Extract the (x, y) coordinate from the center of the cell holding the provided text.  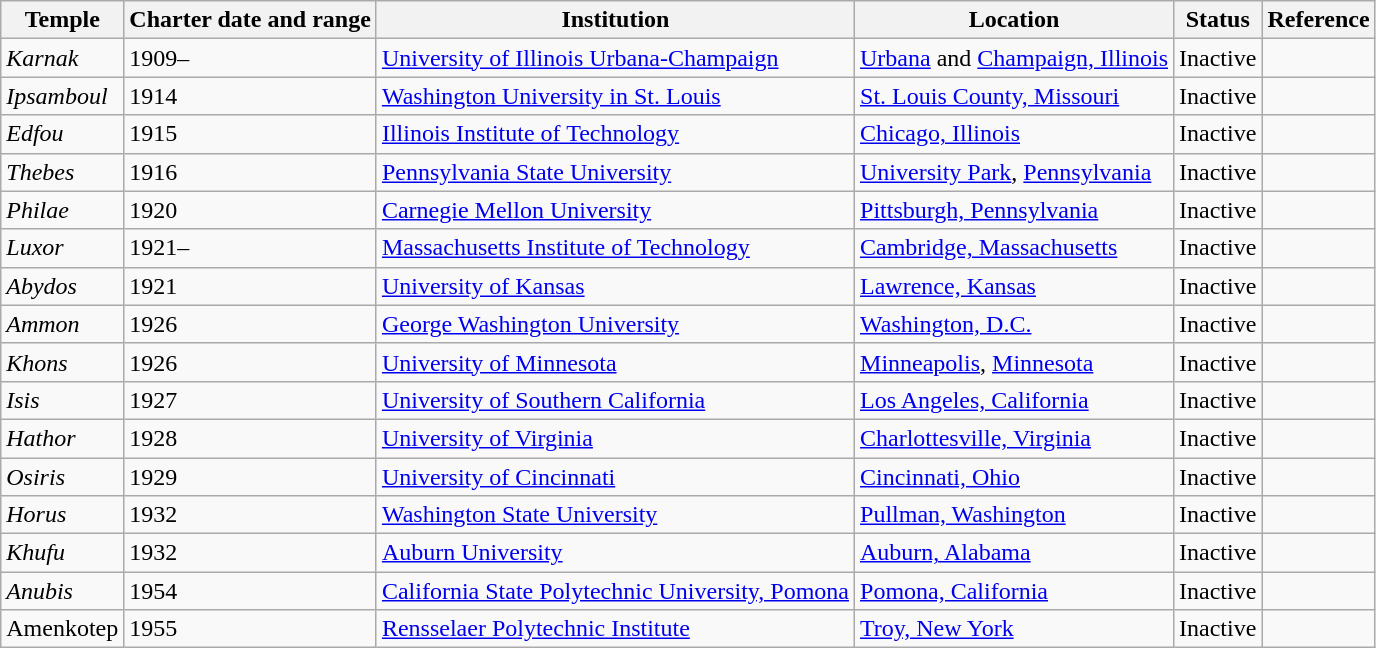
Pomona, California (1014, 591)
Illinois Institute of Technology (615, 134)
1916 (250, 172)
Urbana and Champaign, Illinois (1014, 58)
Location (1014, 20)
Minneapolis, Minnesota (1014, 362)
Institution (615, 20)
Charter date and range (250, 20)
Philae (62, 210)
Cincinnati, Ohio (1014, 477)
1954 (250, 591)
1920 (250, 210)
Washington State University (615, 515)
Anubis (62, 591)
Amenkotep (62, 629)
California State Polytechnic University, Pomona (615, 591)
Massachusetts Institute of Technology (615, 248)
Horus (62, 515)
Hathor (62, 438)
Carnegie Mellon University (615, 210)
1914 (250, 96)
Abydos (62, 286)
Los Angeles, California (1014, 400)
1921 (250, 286)
Temple (62, 20)
Khons (62, 362)
Ipsamboul (62, 96)
Khufu (62, 553)
University of Kansas (615, 286)
Karnak (62, 58)
St. Louis County, Missouri (1014, 96)
Washington University in St. Louis (615, 96)
Auburn University (615, 553)
1929 (250, 477)
Cambridge, Massachusetts (1014, 248)
University of Illinois Urbana-Champaign (615, 58)
1955 (250, 629)
George Washington University (615, 324)
Chicago, Illinois (1014, 134)
Edfou (62, 134)
Isis (62, 400)
Luxor (62, 248)
Osiris (62, 477)
University of Virginia (615, 438)
Charlottesville, Virginia (1014, 438)
1915 (250, 134)
Lawrence, Kansas (1014, 286)
Pullman, Washington (1014, 515)
Reference (1318, 20)
Pennsylvania State University (615, 172)
University of Cincinnati (615, 477)
Rensselaer Polytechnic Institute (615, 629)
Thebes (62, 172)
University Park, Pennsylvania (1014, 172)
1927 (250, 400)
1928 (250, 438)
Pittsburgh, Pennsylvania (1014, 210)
Status (1218, 20)
Washington, D.C. (1014, 324)
University of Minnesota (615, 362)
Troy, New York (1014, 629)
Ammon (62, 324)
1921– (250, 248)
Auburn, Alabama (1014, 553)
University of Southern California (615, 400)
1909– (250, 58)
